Pinpoint the cell where the given text exists, returning its [X, Y] midpoint coordinate. 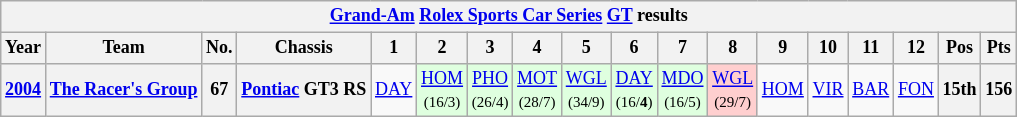
HOM [782, 90]
2 [442, 48]
Chassis [304, 48]
2004 [24, 90]
5 [586, 48]
8 [733, 48]
156 [999, 90]
MOT(28/7) [538, 90]
MDO(16/5) [682, 90]
Pos [960, 48]
Team [123, 48]
3 [490, 48]
15th [960, 90]
PHO(26/4) [490, 90]
9 [782, 48]
67 [220, 90]
DAY [394, 90]
WGL(29/7) [733, 90]
7 [682, 48]
DAY(16/4) [634, 90]
BAR [871, 90]
WGL(34/9) [586, 90]
Grand-Am Rolex Sports Car Series GT results [509, 16]
4 [538, 48]
HOM(16/3) [442, 90]
FON [916, 90]
11 [871, 48]
VIR [828, 90]
1 [394, 48]
Pontiac GT3 RS [304, 90]
Year [24, 48]
6 [634, 48]
12 [916, 48]
Pts [999, 48]
10 [828, 48]
No. [220, 48]
The Racer's Group [123, 90]
